Return (x, y) of the center of cell containing provided text 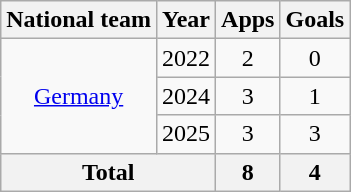
Goals (315, 20)
8 (248, 172)
National team (79, 20)
Year (186, 20)
Germany (79, 96)
2022 (186, 58)
2 (248, 58)
Apps (248, 20)
Total (108, 172)
4 (315, 172)
1 (315, 96)
2024 (186, 96)
0 (315, 58)
2025 (186, 134)
